Pinpoint the cell where the given text exists, returning its [X, Y] midpoint coordinate. 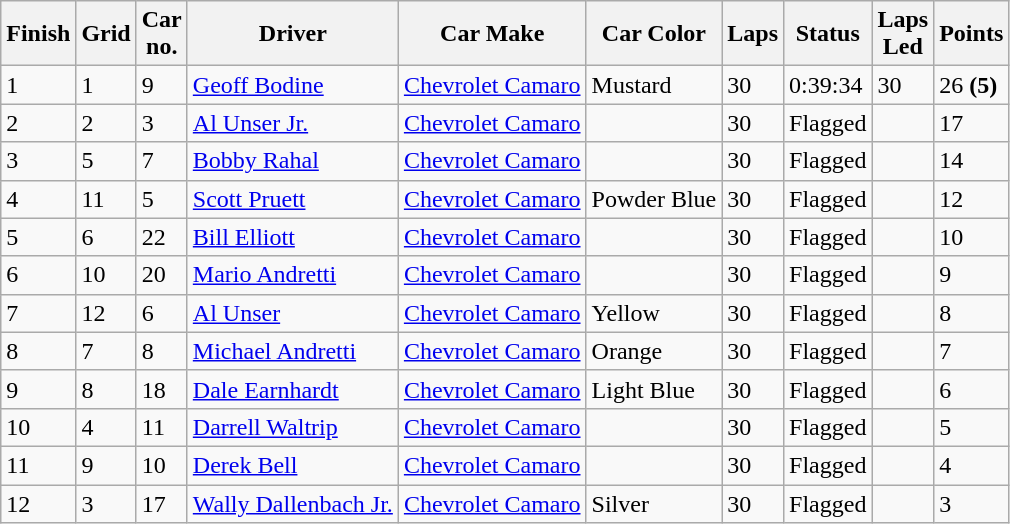
Al Unser [292, 313]
Car Color [654, 34]
Mustard [654, 85]
Finish [38, 34]
Bill Elliott [292, 237]
Light Blue [654, 389]
Grid [106, 34]
Wally Dallenbach Jr. [292, 503]
Darrell Waltrip [292, 427]
Laps [753, 34]
Status [828, 34]
Scott Pruett [292, 199]
Michael Andretti [292, 351]
Car Make [492, 34]
Mario Andretti [292, 275]
Al Unser Jr. [292, 123]
Points [972, 34]
LapsLed [903, 34]
22 [162, 237]
Yellow [654, 313]
Silver [654, 503]
0:39:34 [828, 85]
Powder Blue [654, 199]
26 (5) [972, 85]
Bobby Rahal [292, 161]
20 [162, 275]
Driver [292, 34]
14 [972, 161]
Carno. [162, 34]
Geoff Bodine [292, 85]
Dale Earnhardt [292, 389]
Derek Bell [292, 465]
Orange [654, 351]
18 [162, 389]
